Scan for the cell matching the given text and deliver its (x, y) coordinate at center. 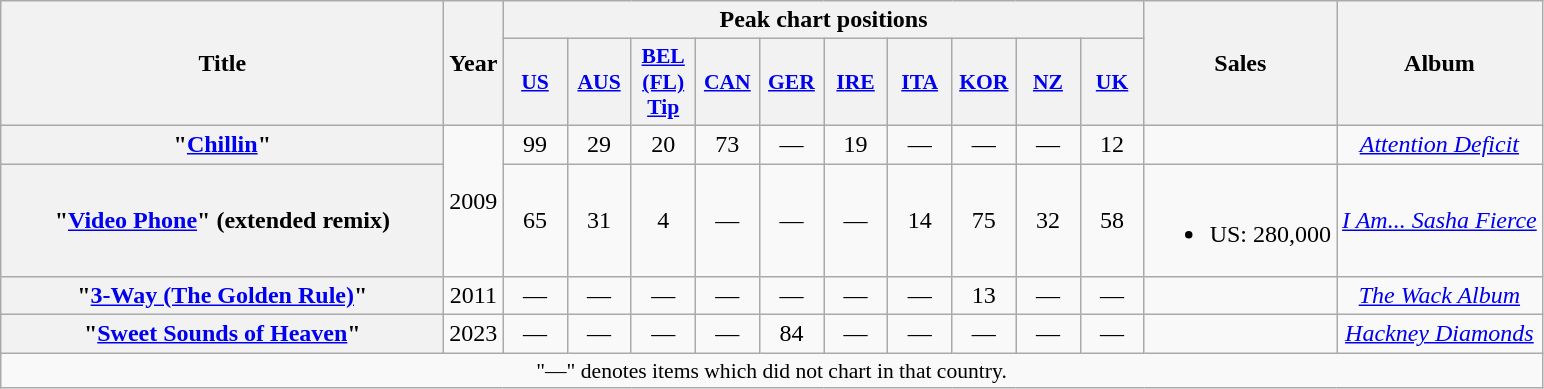
AUS (599, 82)
"Sweet Sounds of Heaven" (222, 334)
Year (474, 64)
Hackney Diamonds (1440, 334)
IRE (856, 82)
KOR (984, 82)
US: 280,000 (1240, 220)
"Chillin" (222, 144)
2023 (474, 334)
99 (535, 144)
"—" denotes items which did not chart in that country. (772, 371)
19 (856, 144)
32 (1048, 220)
"Video Phone" (extended remix) (222, 220)
BEL (FL)Tip (663, 82)
12 (1112, 144)
UK (1112, 82)
65 (535, 220)
Sales (1240, 64)
14 (920, 220)
Attention Deficit (1440, 144)
31 (599, 220)
73 (727, 144)
4 (663, 220)
29 (599, 144)
75 (984, 220)
Peak chart positions (824, 20)
Title (222, 64)
The Wack Album (1440, 296)
58 (1112, 220)
13 (984, 296)
ITA (920, 82)
CAN (727, 82)
2011 (474, 296)
2009 (474, 200)
US (535, 82)
Album (1440, 64)
I Am... Sasha Fierce (1440, 220)
20 (663, 144)
84 (791, 334)
GER (791, 82)
NZ (1048, 82)
"3-Way (The Golden Rule)" (222, 296)
